For the text-containing cell, return its midpoint in (X, Y) coordinate format. 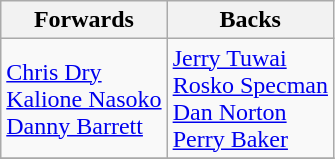
Backs (250, 20)
Forwards (84, 20)
Jerry Tuwai Rosko Specman Dan Norton Perry Baker (250, 98)
Chris Dry Kalione Nasoko Danny Barrett (84, 98)
